From the cell containing the given text, extract its center point as (X, Y) coordinate. 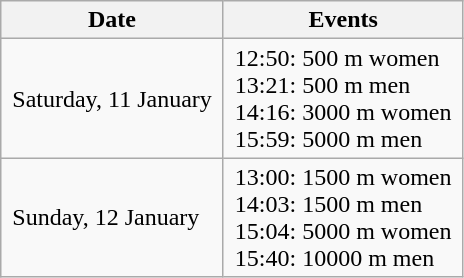
Events (343, 20)
Saturday, 11 January (112, 98)
12:50: 500 m women 13:21: 500 m men 14:16: 3000 m women 15:59: 5000 m men (343, 98)
Date (112, 20)
13:00: 1500 m women 14:03: 1500 m men 15:04: 5000 m women 15:40: 10000 m men (343, 218)
Sunday, 12 January (112, 218)
